Return the [x, y] coordinate for the center point of the cell that contains the specified text.  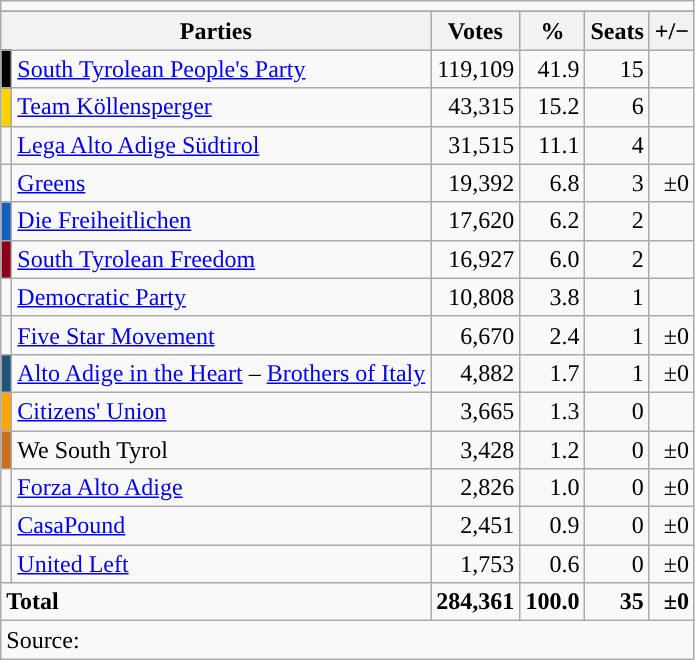
19,392 [476, 183]
1.0 [552, 488]
Source: [348, 640]
16,927 [476, 259]
284,361 [476, 602]
31,515 [476, 145]
0.6 [552, 564]
Citizens' Union [222, 411]
2,826 [476, 488]
6 [617, 107]
15.2 [552, 107]
2,451 [476, 526]
3.8 [552, 297]
Team Köllensperger [222, 107]
119,109 [476, 69]
6.8 [552, 183]
United Left [222, 564]
1.3 [552, 411]
100.0 [552, 602]
Greens [222, 183]
1.2 [552, 449]
+/− [672, 31]
6.2 [552, 221]
6.0 [552, 259]
15 [617, 69]
6,670 [476, 335]
Democratic Party [222, 297]
1.7 [552, 373]
We South Tyrol [222, 449]
Alto Adige in the Heart – Brothers of Italy [222, 373]
% [552, 31]
Five Star Movement [222, 335]
Forza Alto Adige [222, 488]
2.4 [552, 335]
1,753 [476, 564]
Parties [216, 31]
Votes [476, 31]
Lega Alto Adige Südtirol [222, 145]
3,665 [476, 411]
South Tyrolean People's Party [222, 69]
Seats [617, 31]
17,620 [476, 221]
Total [216, 602]
0.9 [552, 526]
35 [617, 602]
10,808 [476, 297]
3 [617, 183]
3,428 [476, 449]
4,882 [476, 373]
South Tyrolean Freedom [222, 259]
Die Freiheitlichen [222, 221]
41.9 [552, 69]
43,315 [476, 107]
CasaPound [222, 526]
11.1 [552, 145]
4 [617, 145]
